Output the (x, y) coordinate of the center of the cell containing the given text.  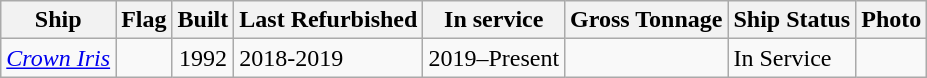
Last Refurbished (328, 20)
In service (494, 20)
1992 (203, 58)
Built (203, 20)
Ship Status (792, 20)
Flag (144, 20)
Ship (58, 20)
Photo (892, 20)
2018-2019 (328, 58)
In Service (792, 58)
Crown Iris (58, 58)
Gross Tonnage (646, 20)
2019–Present (494, 58)
